Pinpoint the cell where the given text exists, returning its [x, y] midpoint coordinate. 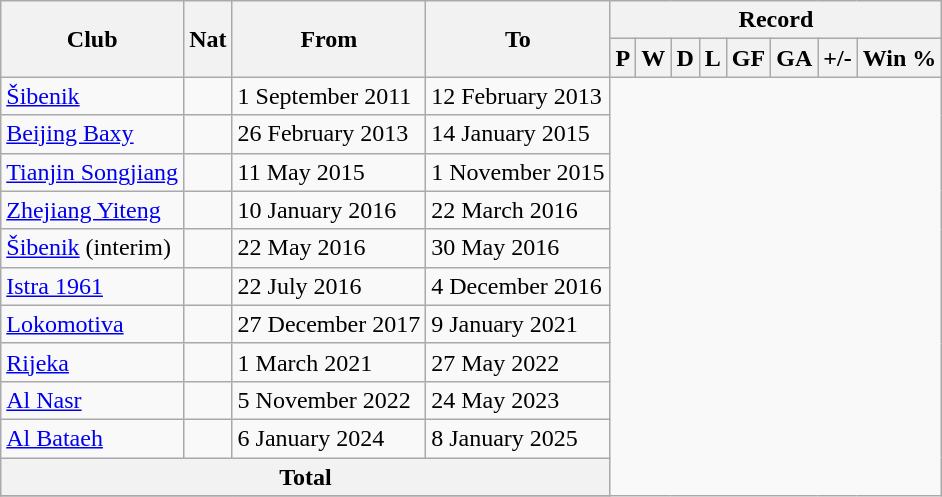
Al Bataeh [92, 438]
4 December 2016 [518, 286]
W [654, 58]
To [518, 39]
P [623, 58]
Beijing Baxy [92, 134]
1 March 2021 [329, 362]
27 May 2022 [518, 362]
14 January 2015 [518, 134]
L [712, 58]
Total [306, 477]
Zhejiang Yiteng [92, 210]
D [685, 58]
1 November 2015 [518, 172]
Win % [900, 58]
8 January 2025 [518, 438]
6 January 2024 [329, 438]
GA [794, 58]
Al Nasr [92, 400]
Nat [208, 39]
9 January 2021 [518, 324]
24 May 2023 [518, 400]
22 May 2016 [329, 248]
10 January 2016 [329, 210]
Šibenik (interim) [92, 248]
22 March 2016 [518, 210]
Tianjin Songjiang [92, 172]
GF [748, 58]
Istra 1961 [92, 286]
+/- [838, 58]
1 September 2011 [329, 96]
Šibenik [92, 96]
Club [92, 39]
22 July 2016 [329, 286]
From [329, 39]
11 May 2015 [329, 172]
26 February 2013 [329, 134]
30 May 2016 [518, 248]
Lokomotiva [92, 324]
5 November 2022 [329, 400]
27 December 2017 [329, 324]
12 February 2013 [518, 96]
Record [776, 20]
Rijeka [92, 362]
